For the text-containing cell, return its midpoint in [X, Y] coordinate format. 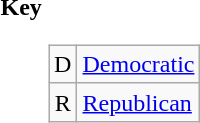
Republican [138, 102]
D [63, 64]
Democratic [138, 64]
R [63, 102]
